Return the (X, Y) coordinate for the center point of the cell that contains the specified text.  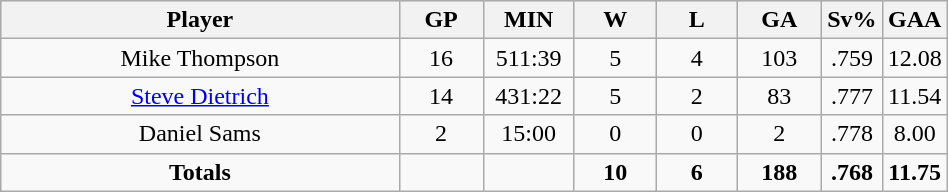
12.08 (914, 58)
.778 (852, 134)
GAA (914, 20)
8.00 (914, 134)
103 (780, 58)
GP (441, 20)
.768 (852, 172)
14 (441, 96)
4 (696, 58)
MIN (528, 20)
Player (200, 20)
83 (780, 96)
Steve Dietrich (200, 96)
431:22 (528, 96)
Mike Thompson (200, 58)
10 (615, 172)
188 (780, 172)
GA (780, 20)
11.54 (914, 96)
15:00 (528, 134)
11.75 (914, 172)
W (615, 20)
Daniel Sams (200, 134)
511:39 (528, 58)
16 (441, 58)
6 (696, 172)
.777 (852, 96)
.759 (852, 58)
Sv% (852, 20)
Totals (200, 172)
L (696, 20)
